Detect which cell encompasses the target text, then output its [x, y] center coordinate. 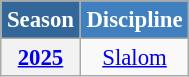
Discipline [134, 20]
Slalom [134, 58]
Season [40, 20]
2025 [40, 58]
